Extract the (X, Y) coordinate from the center of the cell holding the provided text.  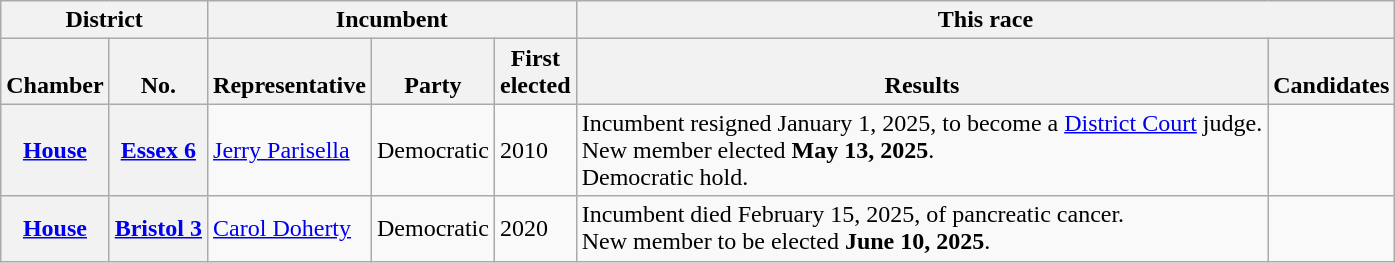
District (104, 20)
No. (158, 72)
Results (922, 72)
Chamber (55, 72)
Essex 6 (158, 150)
Firstelected (535, 72)
Party (432, 72)
Jerry Parisella (290, 150)
This race (986, 20)
Incumbent died February 15, 2025, of pancreatic cancer.New member to be elected June 10, 2025. (922, 228)
Carol Doherty (290, 228)
Incumbent (392, 20)
2010 (535, 150)
Representative (290, 72)
2020 (535, 228)
Incumbent resigned January 1, 2025, to become a District Court judge.New member elected May 13, 2025.Democratic hold. (922, 150)
Candidates (1332, 72)
Bristol 3 (158, 228)
